Search for the cell housing the specified text and yield its [X, Y] center coordinate. 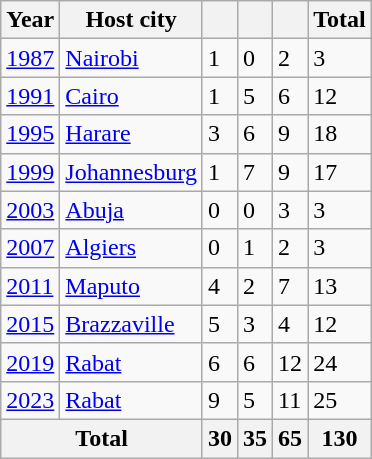
11 [290, 400]
1991 [30, 96]
2003 [30, 210]
65 [290, 438]
24 [340, 362]
Algiers [132, 248]
13 [340, 286]
2019 [30, 362]
Maputo [132, 286]
35 [254, 438]
17 [340, 172]
25 [340, 400]
2015 [30, 324]
1999 [30, 172]
1995 [30, 134]
18 [340, 134]
Brazzaville [132, 324]
30 [220, 438]
130 [340, 438]
Abuja [132, 210]
Year [30, 20]
Johannesburg [132, 172]
Host city [132, 20]
2023 [30, 400]
Nairobi [132, 58]
1987 [30, 58]
Harare [132, 134]
2011 [30, 286]
Cairo [132, 96]
2007 [30, 248]
